Provide the [X, Y] coordinate of the cell's center where the given text is located.  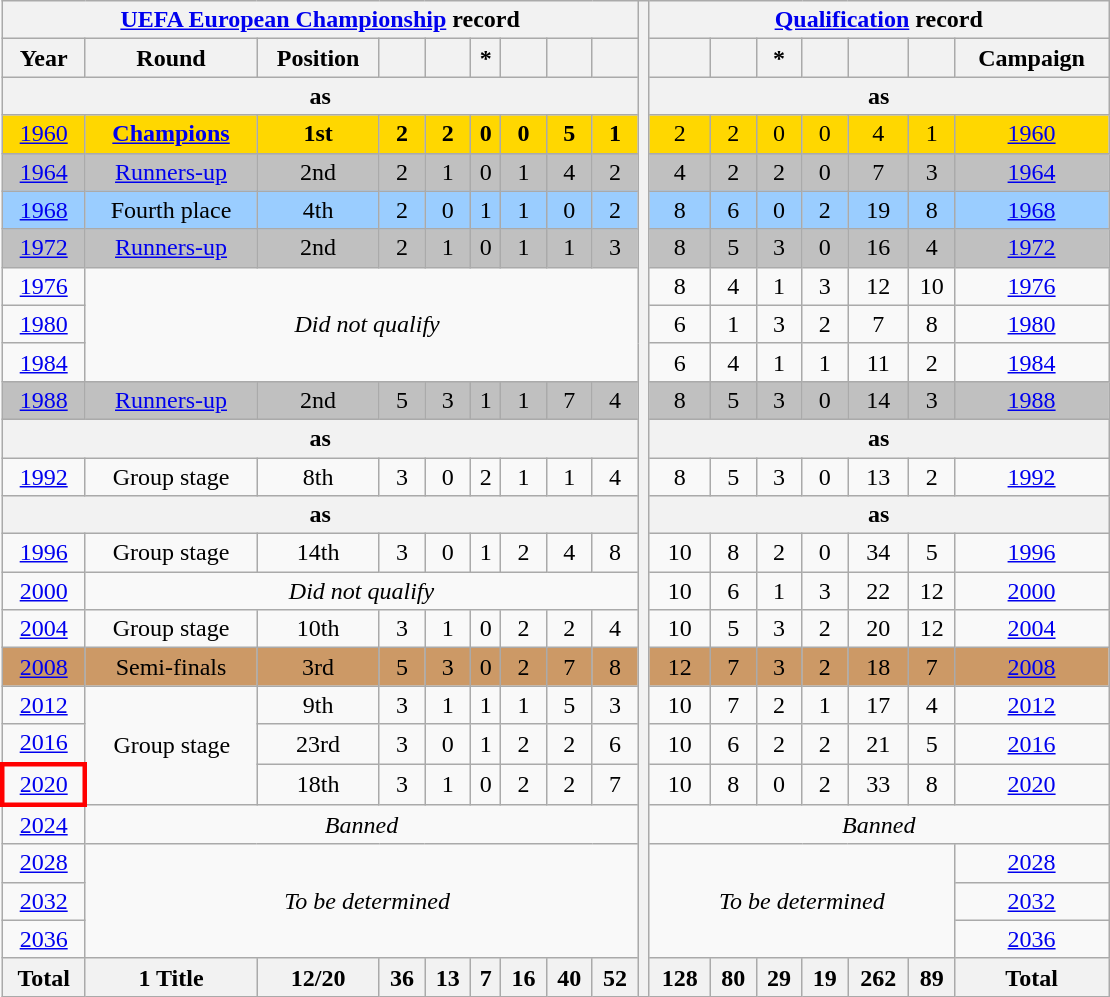
128 [680, 977]
21 [878, 744]
UEFA European Championship record [320, 20]
Semi-finals [171, 667]
Qualification record [879, 20]
14 [878, 400]
22 [878, 591]
36 [402, 977]
2024 [44, 825]
80 [733, 977]
Position [318, 58]
34 [878, 553]
18th [318, 784]
40 [569, 977]
12/20 [318, 977]
4th [318, 210]
8th [318, 477]
3rd [318, 667]
Champions [171, 134]
Campaign [1032, 58]
14th [318, 553]
10th [318, 629]
20 [878, 629]
33 [878, 784]
89 [932, 977]
262 [878, 977]
29 [779, 977]
17 [878, 705]
18 [878, 667]
9th [318, 705]
23rd [318, 744]
11 [878, 362]
Fourth place [171, 210]
Year [44, 58]
Round [171, 58]
1st [318, 134]
52 [615, 977]
1 Title [171, 977]
